Determine the [X, Y] coordinate at the center of the cell enclosing the given text.  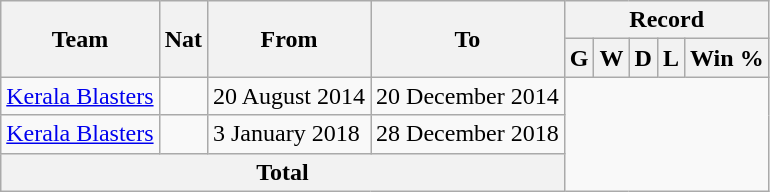
To [468, 39]
G [579, 58]
20 December 2014 [468, 96]
Total [282, 172]
28 December 2018 [468, 134]
3 January 2018 [288, 134]
Record [666, 20]
L [670, 58]
20 August 2014 [288, 96]
D [643, 58]
W [612, 58]
Team [80, 39]
Nat [183, 39]
From [288, 39]
Win % [728, 58]
